Return the (X, Y) coordinate for the center point of the cell that contains the specified text.  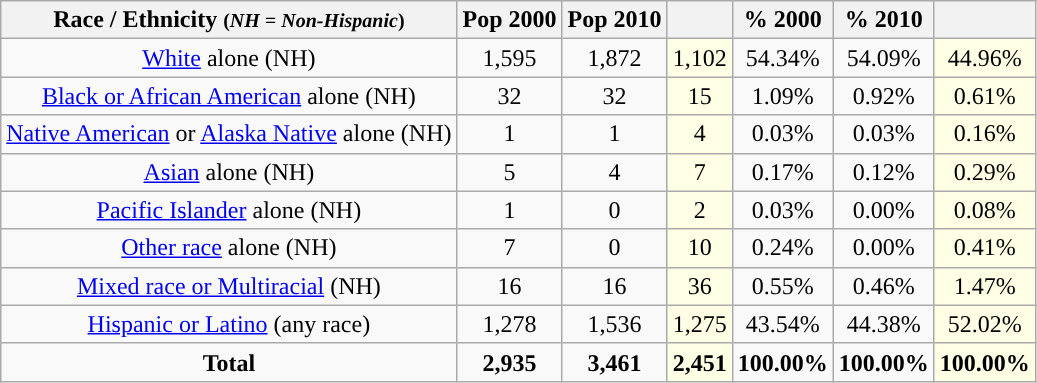
Black or African American alone (NH) (229, 96)
0.08% (984, 210)
1,595 (510, 58)
0.92% (884, 96)
Mixed race or Multiracial (NH) (229, 286)
1,278 (510, 324)
Hispanic or Latino (any race) (229, 324)
43.54% (782, 324)
52.02% (984, 324)
Pop 2000 (510, 20)
0.41% (984, 248)
1,872 (614, 58)
0.24% (782, 248)
1.09% (782, 96)
44.38% (884, 324)
1.47% (984, 286)
Pop 2010 (614, 20)
10 (700, 248)
Race / Ethnicity (NH = Non-Hispanic) (229, 20)
0.12% (884, 172)
2 (700, 210)
2,451 (700, 362)
0.17% (782, 172)
Asian alone (NH) (229, 172)
5 (510, 172)
0.16% (984, 134)
White alone (NH) (229, 58)
0.61% (984, 96)
0.29% (984, 172)
44.96% (984, 58)
2,935 (510, 362)
54.09% (884, 58)
54.34% (782, 58)
0.55% (782, 286)
Other race alone (NH) (229, 248)
15 (700, 96)
1,102 (700, 58)
36 (700, 286)
% 2010 (884, 20)
3,461 (614, 362)
Pacific Islander alone (NH) (229, 210)
Native American or Alaska Native alone (NH) (229, 134)
% 2000 (782, 20)
0.46% (884, 286)
1,536 (614, 324)
1,275 (700, 324)
Total (229, 362)
